Locate the cell with the specified text and output its [X, Y] center coordinate. 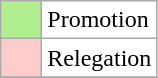
Promotion [100, 20]
Relegation [100, 58]
